Detect which cell encompasses the target text, then output its (X, Y) center coordinate. 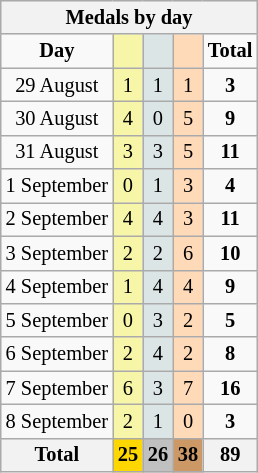
1 September (57, 186)
5 September (57, 320)
29 August (57, 85)
30 August (57, 118)
8 (230, 354)
7 (188, 388)
38 (188, 455)
10 (230, 253)
6 September (57, 354)
25 (128, 455)
3 September (57, 253)
4 September (57, 287)
Day (57, 51)
2 September (57, 219)
Medals by day (130, 17)
7 September (57, 388)
31 August (57, 152)
16 (230, 388)
89 (230, 455)
26 (158, 455)
8 September (57, 421)
